Return (X, Y) of the center of cell containing provided text 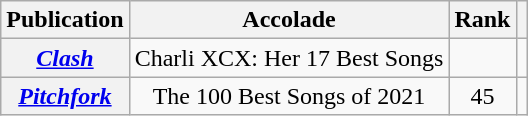
Publication (65, 20)
Pitchfork (65, 96)
45 (482, 96)
The 100 Best Songs of 2021 (289, 96)
Rank (482, 20)
Accolade (289, 20)
Charli XCX: Her 17 Best Songs (289, 58)
Clash (65, 58)
